Identify which cell holds the provided text, then report its (x, y) central coordinate. 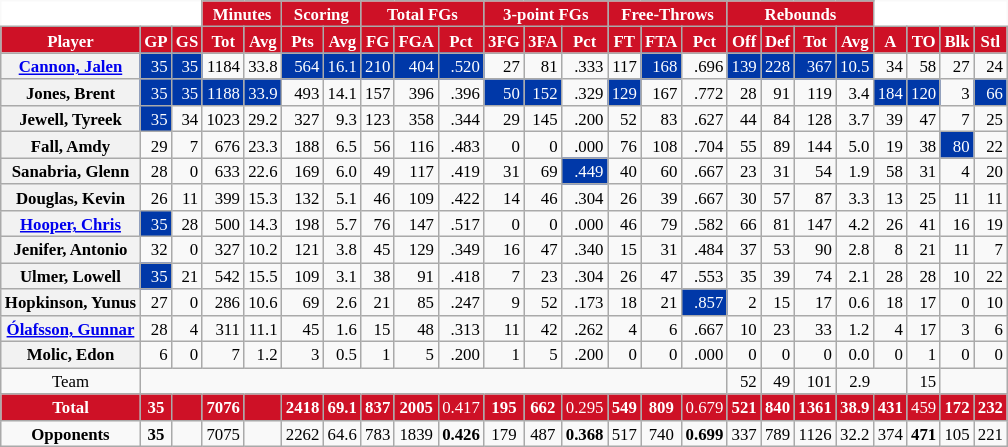
.582 (704, 224)
23.3 (263, 145)
120 (924, 93)
0.6 (855, 302)
1.9 (855, 171)
13 (890, 197)
1839 (416, 433)
286 (223, 302)
0.5 (342, 355)
105 (956, 433)
3-point FGs (546, 14)
Player (70, 40)
24 (990, 66)
10.2 (263, 250)
1.6 (342, 328)
396 (416, 93)
FGA (416, 40)
740 (662, 433)
60 (662, 171)
487 (543, 433)
Douglas, Kevin (70, 197)
521 (744, 407)
9 (504, 302)
FTA (662, 40)
.329 (585, 93)
15.5 (263, 276)
0.368 (585, 433)
22.6 (263, 171)
33.8 (263, 66)
Cannon, Jalen (70, 66)
2.9 (855, 381)
198 (303, 224)
64.6 (342, 433)
.484 (704, 250)
83 (662, 119)
157 (378, 93)
188 (303, 145)
14.1 (342, 93)
Jones, Brent (70, 93)
367 (815, 66)
53 (778, 250)
2418 (303, 407)
32 (156, 250)
56 (378, 145)
87 (815, 197)
1184 (223, 66)
3.8 (342, 250)
809 (662, 407)
564 (303, 66)
TO (924, 40)
Def (778, 40)
40 (624, 171)
.483 (461, 145)
.520 (461, 66)
.349 (461, 250)
783 (378, 433)
2 (744, 302)
184 (890, 93)
Scoring (322, 14)
3FA (543, 40)
Total (70, 407)
55 (744, 145)
7076 (223, 407)
32.2 (855, 433)
0.417 (461, 407)
101 (815, 381)
57 (778, 197)
Opponents (70, 433)
837 (378, 407)
3.3 (855, 197)
5.0 (855, 145)
.333 (585, 66)
15.3 (263, 197)
471 (924, 433)
358 (416, 119)
1361 (815, 407)
228 (778, 66)
44 (744, 119)
.396 (461, 93)
Jewell, Tyreek (70, 119)
.173 (585, 302)
.419 (461, 171)
80 (956, 145)
2.8 (855, 250)
90 (815, 250)
.313 (461, 328)
0.426 (461, 433)
195 (504, 407)
.553 (704, 276)
399 (223, 197)
167 (662, 93)
38.9 (855, 407)
10.5 (855, 66)
79 (662, 224)
.696 (704, 66)
169 (303, 171)
37 (744, 250)
172 (956, 407)
168 (662, 66)
Free-Throws (668, 14)
41 (924, 224)
633 (223, 171)
9.3 (342, 119)
Stl (990, 40)
2.1 (855, 276)
232 (990, 407)
116 (416, 145)
132 (303, 197)
152 (543, 93)
493 (303, 93)
2.6 (342, 302)
Ulmer, Lowell (70, 276)
542 (223, 276)
42 (543, 328)
Team (70, 381)
Blk (956, 40)
121 (303, 250)
33.9 (263, 93)
29.2 (263, 119)
2005 (416, 407)
.340 (585, 250)
662 (543, 407)
1126 (815, 433)
69.1 (342, 407)
.247 (461, 302)
14.3 (263, 224)
0.699 (704, 433)
0.0 (855, 355)
1188 (223, 93)
404 (416, 66)
459 (924, 407)
54 (815, 171)
.772 (704, 93)
Minutes (242, 14)
Hooper, Chris (70, 224)
7075 (223, 433)
144 (815, 145)
676 (223, 145)
517 (624, 433)
Hopkinson, Yunus (70, 302)
GP (156, 40)
GS (188, 40)
33 (815, 328)
Total FGs (422, 14)
210 (378, 66)
Fall, Amdy (70, 145)
Pts (303, 40)
8 (890, 250)
89 (778, 145)
Molic, Edon (70, 355)
6.0 (342, 171)
840 (778, 407)
.857 (704, 302)
3FG (504, 40)
221 (990, 433)
139 (744, 66)
145 (543, 119)
6.5 (342, 145)
119 (815, 93)
374 (890, 433)
10.6 (263, 302)
0.295 (585, 407)
3.7 (855, 119)
Rebounds (800, 14)
14 (504, 197)
16.1 (342, 66)
311 (223, 328)
.627 (704, 119)
.422 (461, 197)
84 (778, 119)
549 (624, 407)
30 (744, 197)
50 (504, 93)
108 (662, 145)
Off (744, 40)
1023 (223, 119)
.704 (704, 145)
5.7 (342, 224)
48 (416, 328)
20 (990, 171)
3.1 (342, 276)
337 (744, 433)
179 (504, 433)
11.1 (263, 328)
3.4 (855, 93)
74 (815, 276)
85 (416, 302)
.262 (585, 328)
.449 (585, 171)
123 (378, 119)
Jenifer, Antonio (70, 250)
A (890, 40)
4.2 (855, 224)
.517 (461, 224)
FG (378, 40)
Ólafsson, Gunnar (70, 328)
128 (815, 119)
500 (223, 224)
0.679 (704, 407)
.418 (461, 276)
Sanabria, Glenn (70, 171)
789 (778, 433)
2262 (303, 433)
431 (890, 407)
.344 (461, 119)
FT (624, 40)
5.1 (342, 197)
